From the cell containing the given text, extract its center point as [X, Y] coordinate. 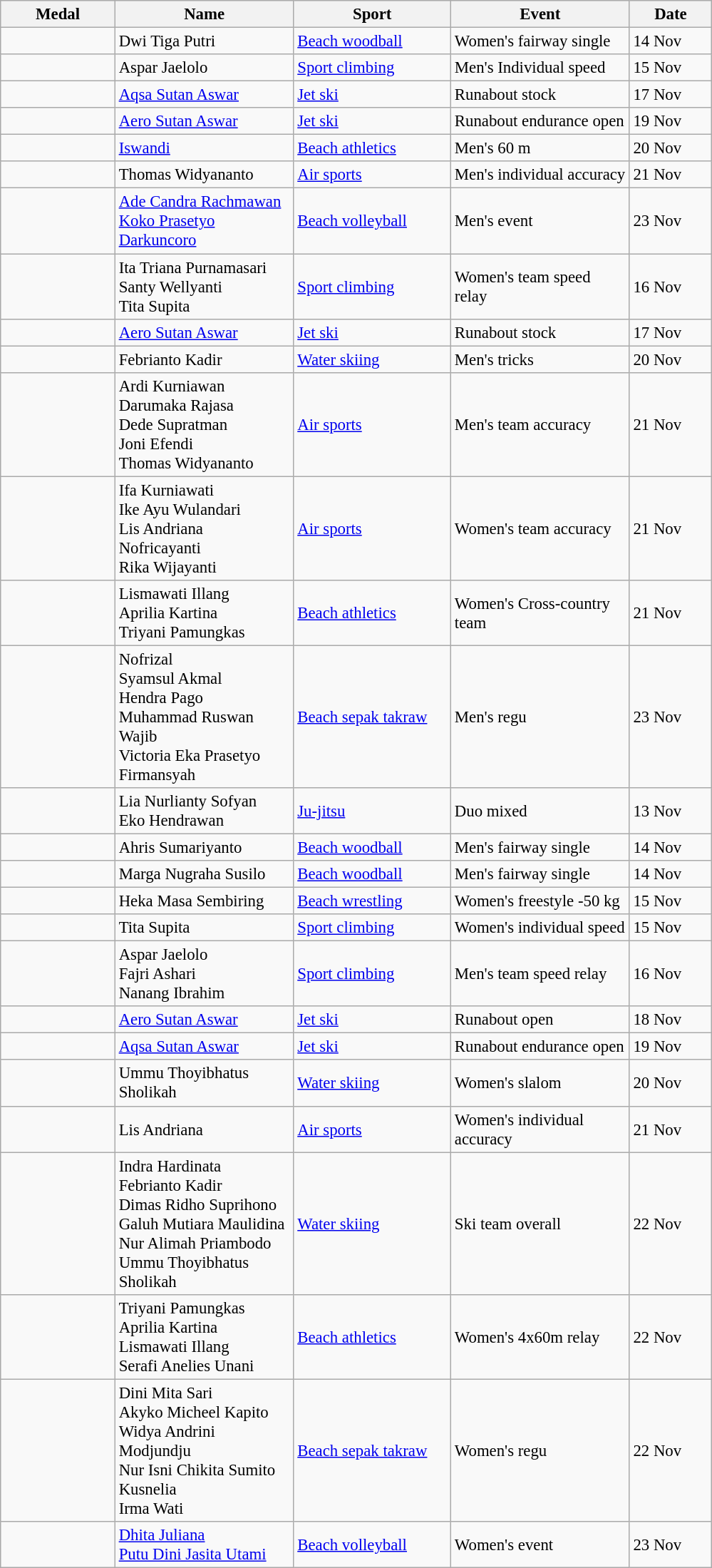
Aspar Jaelolo [204, 68]
Sport [372, 14]
Date [671, 14]
Dhita JulianaPutu Dini Jasita Utami [204, 1544]
Heka Masa Sembiring [204, 901]
Men's team accuracy [540, 424]
Women's freestyle -50 kg [540, 901]
Women's slalom [540, 1084]
Women's regu [540, 1450]
Marga Nugraha Susilo [204, 874]
Indra HardinataFebrianto KadirDimas Ridho SuprihonoGaluh Mutiara MaulidinaNur Alimah PriambodoUmmu Thoyibhatus Sholikah [204, 1224]
Thomas Widyananto [204, 175]
Women's event [540, 1544]
Lis Andriana [204, 1129]
Triyani PamungkasAprilia KartinaLismawati IllangSerafi Anelies Unani [204, 1336]
Women's fairway single [540, 41]
Ardi Kurniawan Darumaka Rajasa Dede Supratman Joni Efendi Thomas Widyananto [204, 424]
Ifa Kurniawati Ike Ayu Wulandari Lis Andriana Nofricayanti Rika Wijayanti [204, 528]
Men's regu [540, 717]
Beach wrestling [372, 901]
Women's individual accuracy [540, 1129]
Dwi Tiga Putri [204, 41]
Lismawati IllangAprilia Kartina Triyani Pamungkas [204, 613]
18 Nov [671, 1020]
Tita Supita [204, 928]
Ski team overall [540, 1224]
Ju-jitsu [372, 811]
Ummu Thoyibhatus Sholikah [204, 1084]
Iswandi [204, 148]
Men's event [540, 221]
Women's Cross-country team [540, 613]
Dini Mita SariAkyko Micheel KapitoWidya Andrini ModjundjuNur Isni Chikita SumitoKusneliaIrma Wati [204, 1450]
Name [204, 14]
Ahris Sumariyanto [204, 847]
13 Nov [671, 811]
Lia Nurlianty SofyanEko Hendrawan [204, 811]
Women's team accuracy [540, 528]
Medal [58, 14]
Men's team speed relay [540, 974]
Men's tricks [540, 359]
Runabout open [540, 1020]
Women's individual speed [540, 928]
Men's individual accuracy [540, 175]
Febrianto Kadir [204, 359]
Event [540, 14]
Women's team speed relay [540, 287]
Men's Individual speed [540, 68]
Duo mixed [540, 811]
Ade Candra RachmawanKoko Prasetyo Darkuncoro [204, 221]
Men's 60 m [540, 148]
NofrizalSyamsul AkmalHendra PagoMuhammad Ruswan WajibVictoria Eka PrasetyoFirmansyah [204, 717]
Aspar JaeloloFajri AshariNanang Ibrahim [204, 974]
Ita Triana PurnamasariSanty WellyantiTita Supita [204, 287]
Women's 4x60m relay [540, 1336]
